Pinpoint the cell where the given text exists, returning its (x, y) midpoint coordinate. 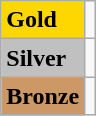
Bronze (43, 96)
Silver (43, 58)
Gold (43, 20)
